Detect which cell encompasses the target text, then output its [x, y] center coordinate. 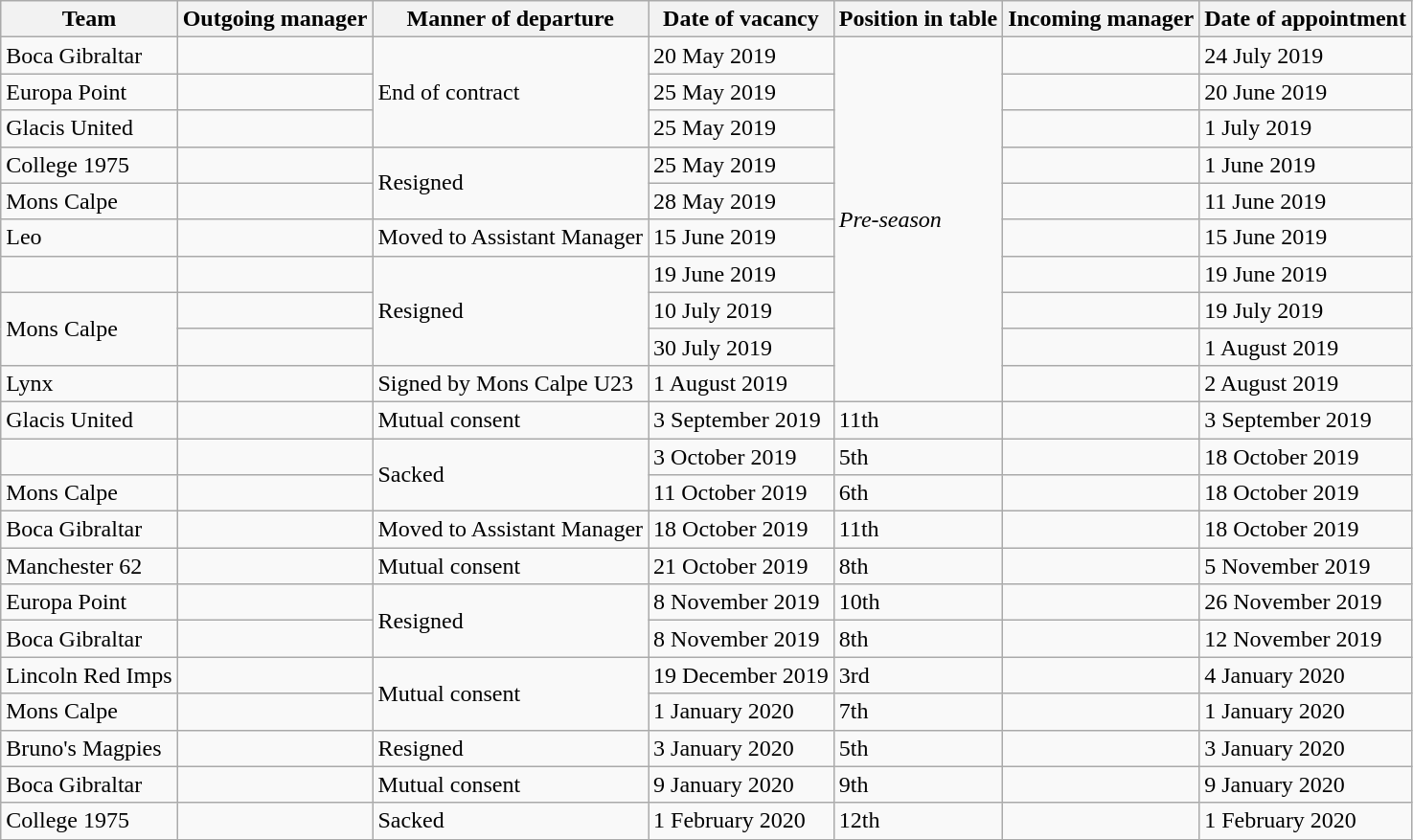
Manner of departure [511, 19]
9th [918, 784]
21 October 2019 [741, 566]
12th [918, 821]
Outgoing manager [275, 19]
10th [918, 602]
20 June 2019 [1306, 92]
Lynx [89, 383]
Bruno's Magpies [89, 748]
Date of vacancy [741, 19]
19 December 2019 [741, 675]
3 October 2019 [741, 457]
Date of appointment [1306, 19]
Signed by Mons Calpe U23 [511, 383]
10 July 2019 [741, 310]
20 May 2019 [741, 56]
End of contract [511, 92]
19 July 2019 [1306, 310]
Position in table [918, 19]
Team [89, 19]
30 July 2019 [741, 347]
12 November 2019 [1306, 639]
6th [918, 493]
3rd [918, 675]
4 January 2020 [1306, 675]
5 November 2019 [1306, 566]
24 July 2019 [1306, 56]
11 October 2019 [741, 493]
7th [918, 712]
Leo [89, 238]
26 November 2019 [1306, 602]
Manchester 62 [89, 566]
1 June 2019 [1306, 165]
28 May 2019 [741, 201]
1 July 2019 [1306, 128]
Pre-season [918, 220]
11 June 2019 [1306, 201]
Lincoln Red Imps [89, 675]
Incoming manager [1102, 19]
2 August 2019 [1306, 383]
